Search for the cell housing the specified text and yield its (X, Y) center coordinate. 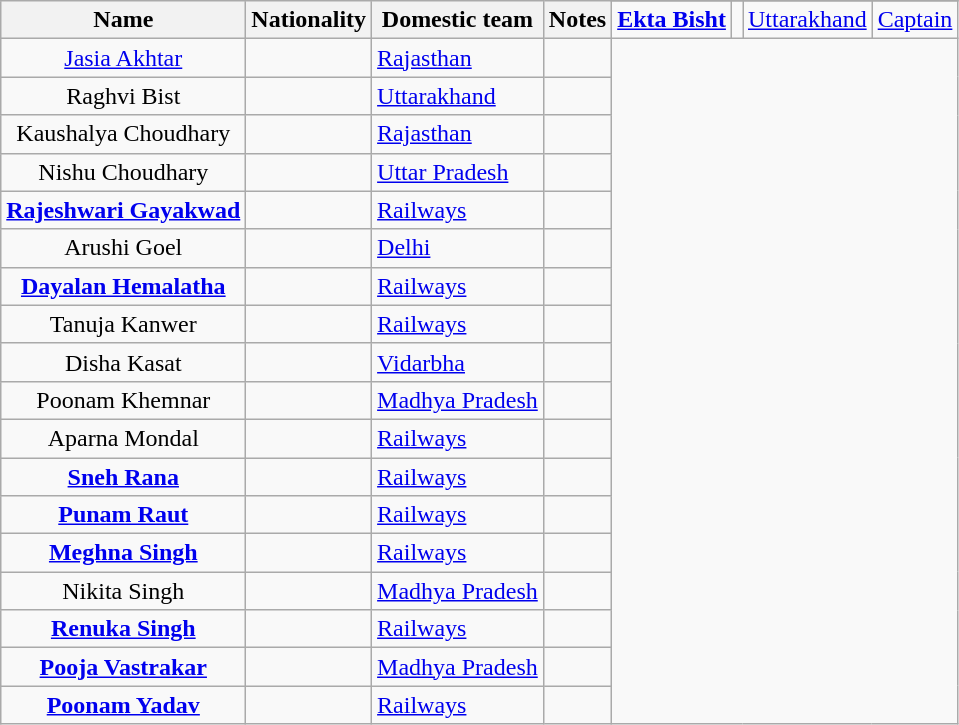
Punam Raut (124, 515)
Delhi (458, 248)
Ekta Bisht (672, 20)
Arushi Goel (124, 248)
Vidarbha (458, 362)
Kaushalya Choudhary (124, 134)
Notes (577, 20)
Name (124, 20)
Poonam Khemnar (124, 400)
Raghvi Bist (124, 96)
Rajeshwari Gayakwad (124, 210)
Domestic team (458, 20)
Meghna Singh (124, 553)
Captain (915, 20)
Nishu Choudhary (124, 172)
Sneh Rana (124, 477)
Tanuja Kanwer (124, 324)
Disha Kasat (124, 362)
Nationality (309, 20)
Uttar Pradesh (458, 172)
Renuka Singh (124, 629)
Aparna Mondal (124, 438)
Nikita Singh (124, 591)
Poonam Yadav (124, 705)
Dayalan Hemalatha (124, 286)
Jasia Akhtar (124, 58)
Pooja Vastrakar (124, 667)
